From the cell containing the given text, extract its center point as [x, y] coordinate. 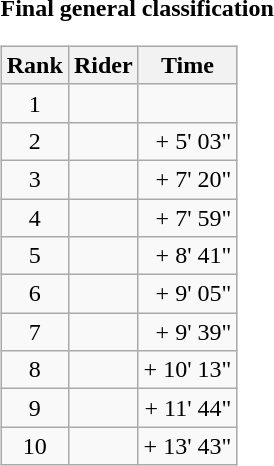
+ 7' 20" [188, 179]
1 [34, 103]
+ 10' 13" [188, 370]
+ 9' 05" [188, 294]
Rider [103, 65]
+ 5' 03" [188, 141]
3 [34, 179]
5 [34, 256]
+ 13' 43" [188, 446]
10 [34, 446]
+ 8' 41" [188, 256]
Rank [34, 65]
4 [34, 217]
+ 11' 44" [188, 408]
+ 7' 59" [188, 217]
8 [34, 370]
9 [34, 408]
6 [34, 294]
2 [34, 141]
+ 9' 39" [188, 332]
Time [188, 65]
7 [34, 332]
